From the cell containing the given text, extract its center point as (X, Y) coordinate. 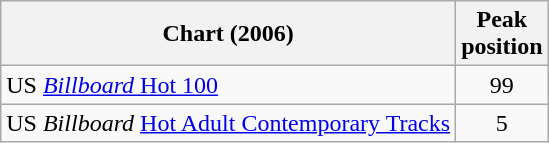
US Billboard Hot Adult Contemporary Tracks (228, 123)
Peakposition (502, 34)
US Billboard Hot 100 (228, 85)
5 (502, 123)
Chart (2006) (228, 34)
99 (502, 85)
